Determine the (X, Y) coordinate at the center of the cell enclosing the given text.  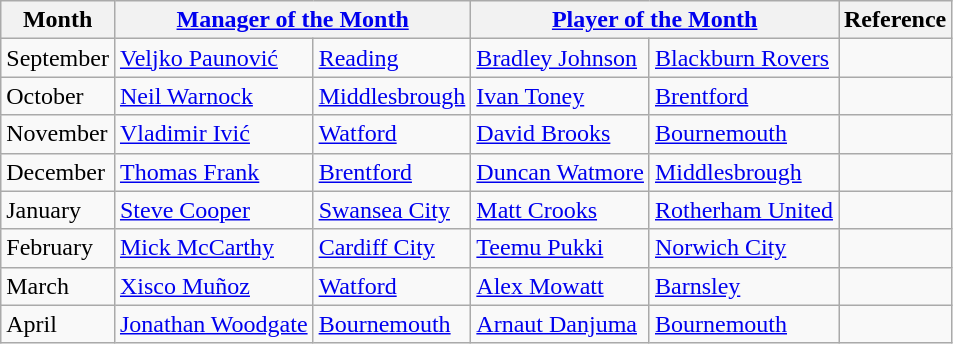
Alex Mowatt (560, 286)
March (58, 286)
Norwich City (744, 248)
Player of the Month (655, 20)
October (58, 96)
David Brooks (560, 134)
Reading (392, 58)
April (58, 324)
Rotherham United (744, 210)
Swansea City (392, 210)
Matt Crooks (560, 210)
Veljko Paunović (214, 58)
Jonathan Woodgate (214, 324)
Cardiff City (392, 248)
Bradley Johnson (560, 58)
Ivan Toney (560, 96)
Xisco Muñoz (214, 286)
Duncan Watmore (560, 172)
Vladimir Ivić (214, 134)
Reference (894, 20)
September (58, 58)
Arnaut Danjuma (560, 324)
November (58, 134)
Neil Warnock (214, 96)
Mick McCarthy (214, 248)
Blackburn Rovers (744, 58)
Month (58, 20)
December (58, 172)
Manager of the Month (292, 20)
Teemu Pukki (560, 248)
Steve Cooper (214, 210)
January (58, 210)
Barnsley (744, 286)
February (58, 248)
Thomas Frank (214, 172)
